Scan for the cell matching the given text and deliver its [x, y] coordinate at center. 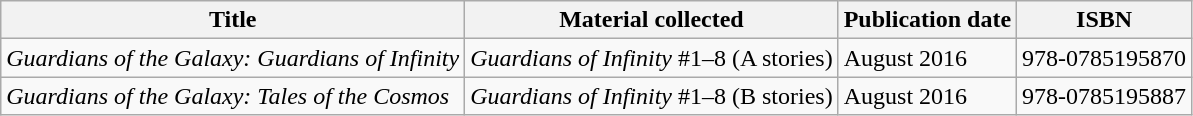
978-0785195887 [1104, 96]
978-0785195870 [1104, 58]
Title [233, 20]
Guardians of the Galaxy: Tales of the Cosmos [233, 96]
Guardians of Infinity #1–8 (B stories) [652, 96]
Guardians of Infinity #1–8 (A stories) [652, 58]
Material collected [652, 20]
ISBN [1104, 20]
Guardians of the Galaxy: Guardians of Infinity [233, 58]
Publication date [927, 20]
